Provide the (X, Y) coordinate of the cell's center where the given text is located.  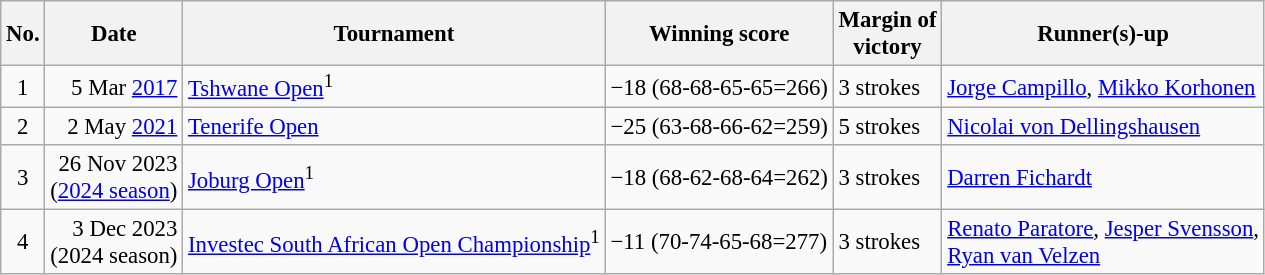
Margin ofvictory (888, 34)
2 (23, 127)
3 Dec 2023(2024 season) (114, 242)
−11 (70-74-65-68=277) (719, 242)
4 (23, 242)
No. (23, 34)
Winning score (719, 34)
Tenerife Open (394, 127)
3 (23, 178)
Investec South African Open Championship1 (394, 242)
−18 (68-68-65-65=266) (719, 87)
5 Mar 2017 (114, 87)
−25 (63-68-66-62=259) (719, 127)
Tshwane Open1 (394, 87)
Renato Paratore, Jesper Svensson, Ryan van Velzen (1104, 242)
Nicolai von Dellingshausen (1104, 127)
26 Nov 2023(2024 season) (114, 178)
Tournament (394, 34)
Jorge Campillo, Mikko Korhonen (1104, 87)
1 (23, 87)
−18 (68-62-68-64=262) (719, 178)
Runner(s)-up (1104, 34)
5 strokes (888, 127)
Date (114, 34)
Darren Fichardt (1104, 178)
2 May 2021 (114, 127)
Joburg Open1 (394, 178)
